Determine the (x, y) coordinate at the center of the cell enclosing the given text.  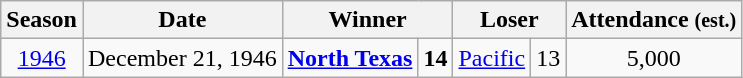
North Texas (350, 58)
1946 (42, 58)
Winner (368, 20)
5,000 (654, 58)
Season (42, 20)
Loser (510, 20)
13 (548, 58)
Pacific (492, 58)
Attendance (est.) (654, 20)
14 (436, 58)
December 21, 1946 (182, 58)
Date (182, 20)
